Search for the cell housing the specified text and yield its (x, y) center coordinate. 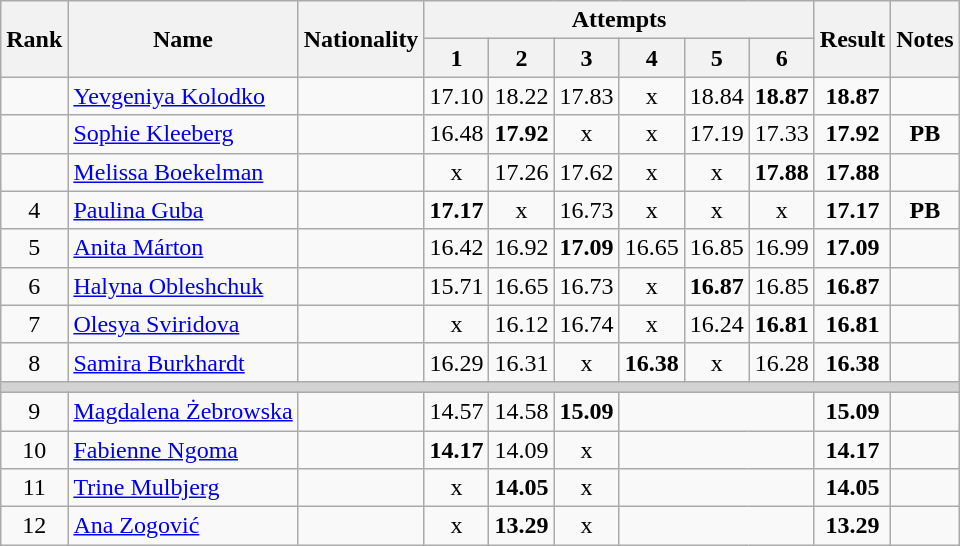
16.12 (522, 324)
15.71 (456, 286)
Attempts (619, 20)
16.24 (716, 324)
Nationality (361, 39)
17.62 (586, 172)
9 (34, 411)
14.58 (522, 411)
16.31 (522, 362)
17.33 (782, 134)
Melissa Boekelman (183, 172)
16.29 (456, 362)
Rank (34, 39)
16.42 (456, 248)
Name (183, 39)
18.84 (716, 96)
18.22 (522, 96)
2 (522, 58)
Magdalena Żebrowska (183, 411)
14.09 (522, 449)
Notes (925, 39)
12 (34, 526)
Halyna Obleshchuk (183, 286)
Fabienne Ngoma (183, 449)
1 (456, 58)
Ana Zogović (183, 526)
Paulina Guba (183, 210)
16.28 (782, 362)
16.99 (782, 248)
16.74 (586, 324)
Anita Márton (183, 248)
14.57 (456, 411)
17.19 (716, 134)
17.26 (522, 172)
Result (852, 39)
Trine Mulbjerg (183, 488)
8 (34, 362)
11 (34, 488)
16.48 (456, 134)
16.92 (522, 248)
Samira Burkhardt (183, 362)
17.83 (586, 96)
10 (34, 449)
Sophie Kleeberg (183, 134)
Yevgeniya Kolodko (183, 96)
3 (586, 58)
Olesya Sviridova (183, 324)
7 (34, 324)
17.10 (456, 96)
